From the cell containing the given text, extract its center point as (X, Y) coordinate. 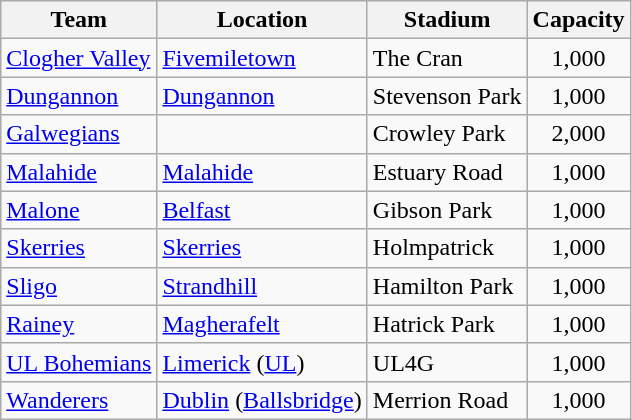
Merrion Road (447, 400)
Strandhill (262, 286)
Galwegians (79, 134)
2,000 (578, 134)
UL Bohemians (79, 362)
Stevenson Park (447, 96)
Capacity (578, 20)
Malone (79, 210)
Hatrick Park (447, 324)
Limerick (UL) (262, 362)
Holmpatrick (447, 248)
Stadium (447, 20)
The Cran (447, 58)
Gibson Park (447, 210)
Clogher Valley (79, 58)
Crowley Park (447, 134)
Dublin (Ballsbridge) (262, 400)
UL4G (447, 362)
Team (79, 20)
Hamilton Park (447, 286)
Sligo (79, 286)
Fivemiletown (262, 58)
Rainey (79, 324)
Location (262, 20)
Magherafelt (262, 324)
Wanderers (79, 400)
Belfast (262, 210)
Estuary Road (447, 172)
